Search for the cell housing the specified text and yield its (x, y) center coordinate. 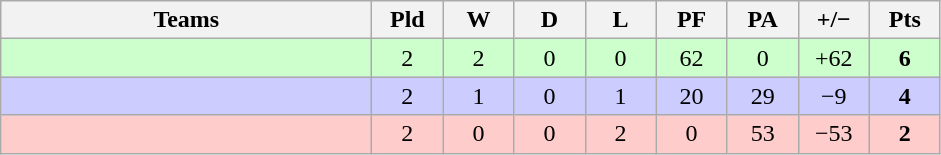
20 (692, 96)
53 (762, 134)
+62 (834, 58)
29 (762, 96)
Pts (904, 20)
Pld (408, 20)
6 (904, 58)
−9 (834, 96)
62 (692, 58)
Teams (186, 20)
PF (692, 20)
4 (904, 96)
PA (762, 20)
D (550, 20)
L (620, 20)
−53 (834, 134)
W (478, 20)
+/− (834, 20)
